Provide the (X, Y) coordinate of the cell's center where the given text is located.  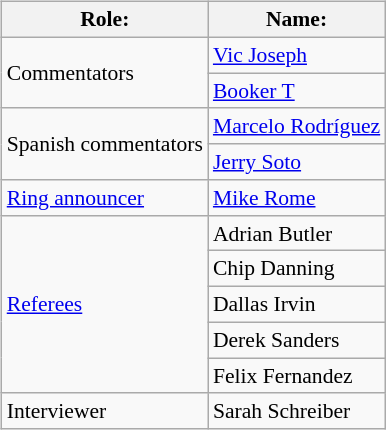
Sarah Schreiber (296, 411)
Derek Sanders (296, 340)
Ring announcer (105, 198)
Name: (296, 20)
Role: (105, 20)
Vic Joseph (296, 55)
Adrian Butler (296, 233)
Mike Rome (296, 198)
Booker T (296, 91)
Commentators (105, 72)
Referees (105, 304)
Jerry Soto (296, 162)
Interviewer (105, 411)
Chip Danning (296, 269)
Dallas Irvin (296, 305)
Marcelo Rodríguez (296, 126)
Spanish commentators (105, 144)
Felix Fernandez (296, 376)
